Output the [X, Y] coordinate of the center of the cell containing the given text.  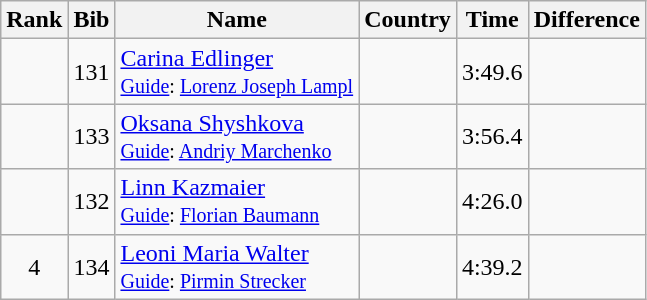
Difference [586, 20]
4:26.0 [492, 202]
134 [92, 266]
Rank [34, 20]
4 [34, 266]
Bib [92, 20]
Oksana ShyshkovaGuide: Andriy Marchenko [237, 136]
Name [237, 20]
Leoni Maria WalterGuide: Pirmin Strecker [237, 266]
131 [92, 72]
4:39.2 [492, 266]
Time [492, 20]
Country [408, 20]
3:49.6 [492, 72]
132 [92, 202]
133 [92, 136]
Linn KazmaierGuide: Florian Baumann [237, 202]
3:56.4 [492, 136]
Carina EdlingerGuide: Lorenz Joseph Lampl [237, 72]
